Locate the cell with the specified text and output its (x, y) center coordinate. 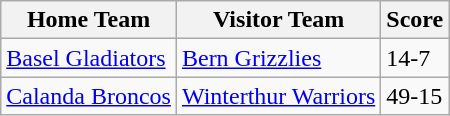
14-7 (415, 58)
Winterthur Warriors (278, 96)
Basel Gladiators (89, 58)
Bern Grizzlies (278, 58)
49-15 (415, 96)
Home Team (89, 20)
Calanda Broncos (89, 96)
Visitor Team (278, 20)
Score (415, 20)
